Identify which cell holds the provided text, then report its (X, Y) central coordinate. 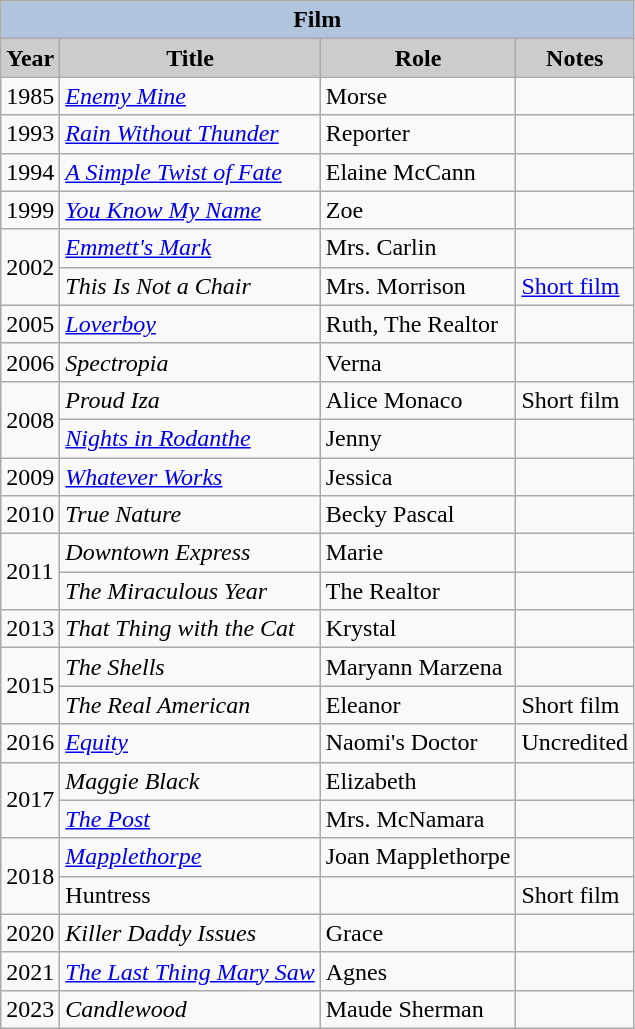
Elizabeth (418, 781)
Rain Without Thunder (190, 134)
2008 (30, 419)
Jenny (418, 438)
Ruth, The Realtor (418, 324)
Reporter (418, 134)
Huntress (190, 895)
Role (418, 58)
Maggie Black (190, 781)
You Know My Name (190, 210)
The Post (190, 819)
A Simple Twist of Fate (190, 172)
True Nature (190, 515)
1994 (30, 172)
This Is Not a Chair (190, 286)
Jessica (418, 477)
Mrs. Morrison (418, 286)
The Realtor (418, 591)
Joan Mapplethorpe (418, 857)
1999 (30, 210)
2005 (30, 324)
Maude Sherman (418, 1009)
2009 (30, 477)
Mrs. Carlin (418, 248)
2002 (30, 267)
2010 (30, 515)
The Miraculous Year (190, 591)
Year (30, 58)
Candlewood (190, 1009)
Maryann Marzena (418, 667)
Elaine McCann (418, 172)
Downtown Express (190, 553)
Title (190, 58)
The Last Thing Mary Saw (190, 971)
Killer Daddy Issues (190, 933)
Loverboy (190, 324)
2021 (30, 971)
Morse (418, 96)
The Shells (190, 667)
Equity (190, 743)
Proud Iza (190, 400)
Marie (418, 553)
Notes (575, 58)
2018 (30, 876)
The Real American (190, 705)
Eleanor (418, 705)
Nights in Rodanthe (190, 438)
2020 (30, 933)
2017 (30, 800)
Zoe (418, 210)
That Thing with the Cat (190, 629)
2015 (30, 686)
2006 (30, 362)
1993 (30, 134)
Grace (418, 933)
Whatever Works (190, 477)
Uncredited (575, 743)
Alice Monaco (418, 400)
Enemy Mine (190, 96)
Krystal (418, 629)
Mapplethorpe (190, 857)
2016 (30, 743)
Verna (418, 362)
Spectropia (190, 362)
2023 (30, 1009)
2013 (30, 629)
Becky Pascal (418, 515)
Film (318, 20)
Naomi's Doctor (418, 743)
Emmett's Mark (190, 248)
Mrs. McNamara (418, 819)
1985 (30, 96)
2011 (30, 572)
Agnes (418, 971)
